Pinpoint the cell where the given text exists, returning its [X, Y] midpoint coordinate. 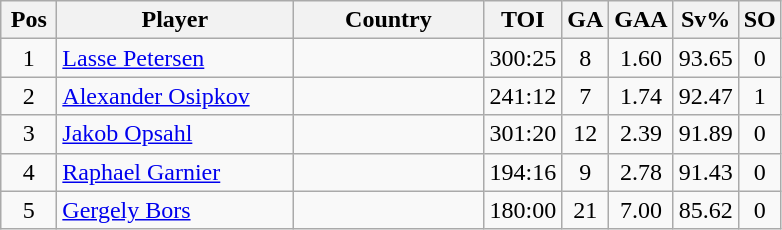
Raphael Garnier [175, 172]
93.65 [706, 58]
92.47 [706, 96]
Jakob Opsahl [175, 134]
21 [586, 210]
Player [175, 20]
Pos [29, 20]
2 [29, 96]
3 [29, 134]
12 [586, 134]
Alexander Osipkov [175, 96]
7 [586, 96]
180:00 [523, 210]
300:25 [523, 58]
Lasse Petersen [175, 58]
7.00 [641, 210]
91.43 [706, 172]
GAA [641, 20]
SO [760, 20]
Sv% [706, 20]
Country [388, 20]
9 [586, 172]
2.78 [641, 172]
301:20 [523, 134]
GA [586, 20]
5 [29, 210]
8 [586, 58]
4 [29, 172]
241:12 [523, 96]
91.89 [706, 134]
2.39 [641, 134]
1.60 [641, 58]
TOI [523, 20]
85.62 [706, 210]
194:16 [523, 172]
1.74 [641, 96]
Gergely Bors [175, 210]
